For the text-containing cell, return its midpoint in (x, y) coordinate format. 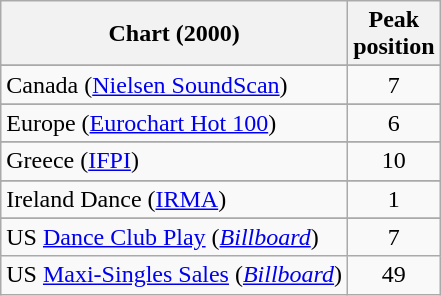
Greece (IFPI) (174, 161)
US Maxi-Singles Sales (Billboard) (174, 275)
6 (394, 123)
10 (394, 161)
1 (394, 199)
Europe (Eurochart Hot 100) (174, 123)
Peakposition (394, 34)
US Dance Club Play (Billboard) (174, 237)
Chart (2000) (174, 34)
49 (394, 275)
Ireland Dance (IRMA) (174, 199)
Canada (Nielsen SoundScan) (174, 85)
